Find where the given text appears and provide that cell's center as [x, y] coordinate. 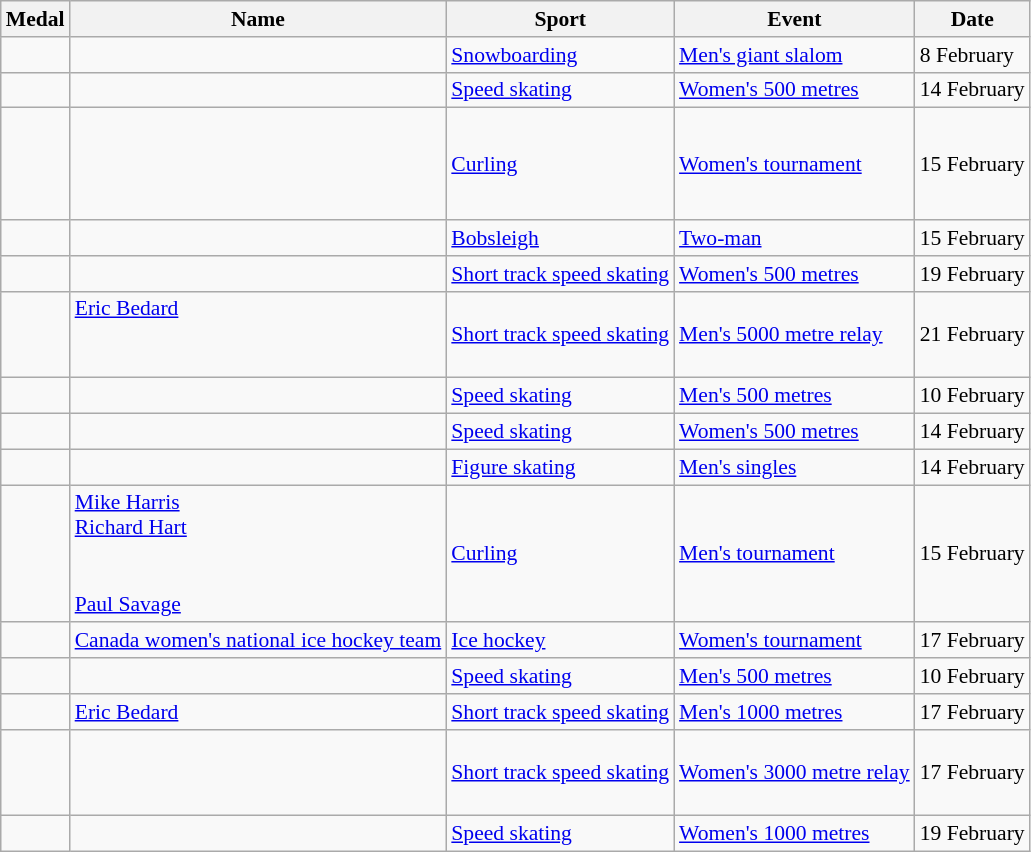
Two-man [794, 238]
Medal [36, 19]
Sport [560, 19]
21 February [972, 334]
Women's 1000 metres [794, 834]
Name [258, 19]
Event [794, 19]
Date [972, 19]
Figure skating [560, 467]
8 February [972, 55]
Men's 5000 metre relay [794, 334]
Bobsleigh [560, 238]
Canada women's national ice hockey team [258, 641]
Men's tournament [794, 554]
Men's giant slalom [794, 55]
Women's 3000 metre relay [794, 772]
Snowboarding [560, 55]
Men's singles [794, 467]
Men's 1000 metres [794, 712]
Ice hockey [560, 641]
Mike Harris Richard Hart Paul Savage [258, 554]
